Find where the given text appears and provide that cell's center as (x, y) coordinate. 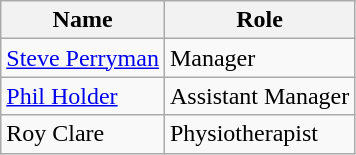
Name (83, 20)
Role (259, 20)
Phil Holder (83, 96)
Physiotherapist (259, 134)
Roy Clare (83, 134)
Manager (259, 58)
Steve Perryman (83, 58)
Assistant Manager (259, 96)
